Extract the (x, y) coordinate from the center of the cell holding the provided text.  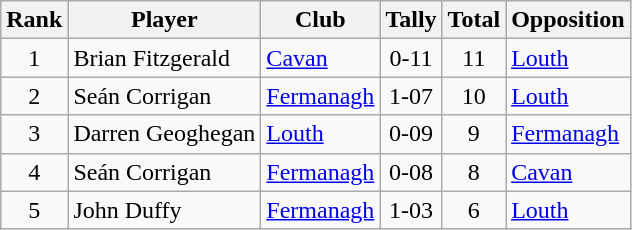
8 (474, 172)
Total (474, 20)
0-11 (411, 58)
0-09 (411, 134)
9 (474, 134)
11 (474, 58)
0-08 (411, 172)
6 (474, 210)
5 (34, 210)
Club (320, 20)
10 (474, 96)
1-03 (411, 210)
Brian Fitzgerald (164, 58)
1-07 (411, 96)
Rank (34, 20)
Tally (411, 20)
Opposition (568, 20)
John Duffy (164, 210)
1 (34, 58)
4 (34, 172)
Darren Geoghegan (164, 134)
3 (34, 134)
Player (164, 20)
2 (34, 96)
